Return [X, Y] of the center of cell containing provided text 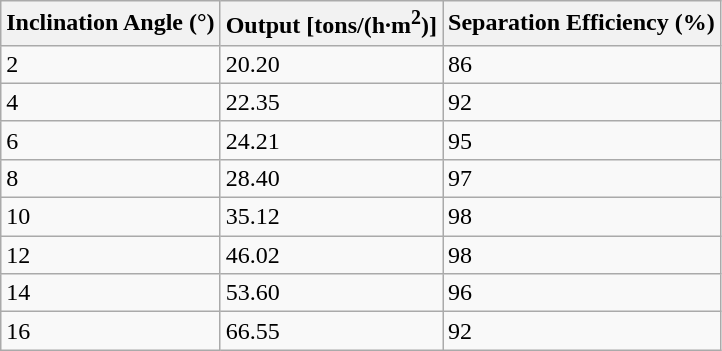
10 [110, 217]
6 [110, 140]
86 [582, 64]
24.21 [331, 140]
28.40 [331, 178]
35.12 [331, 217]
22.35 [331, 102]
8 [110, 178]
Output [tons/(h·m2)] [331, 24]
14 [110, 293]
16 [110, 331]
20.20 [331, 64]
66.55 [331, 331]
4 [110, 102]
12 [110, 255]
53.60 [331, 293]
2 [110, 64]
Separation Efficiency (%) [582, 24]
97 [582, 178]
Inclination Angle (°) [110, 24]
96 [582, 293]
95 [582, 140]
46.02 [331, 255]
